Provide the [x, y] coordinate of the cell's center where the given text is located.  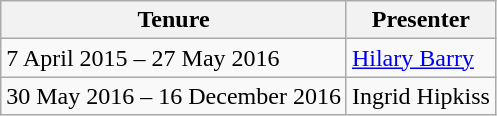
Tenure [174, 20]
30 May 2016 – 16 December 2016 [174, 96]
7 April 2015 – 27 May 2016 [174, 58]
Ingrid Hipkiss [420, 96]
Hilary Barry [420, 58]
Presenter [420, 20]
